Capture the cell that displays the provided text and extract its [X, Y] central coordinate. 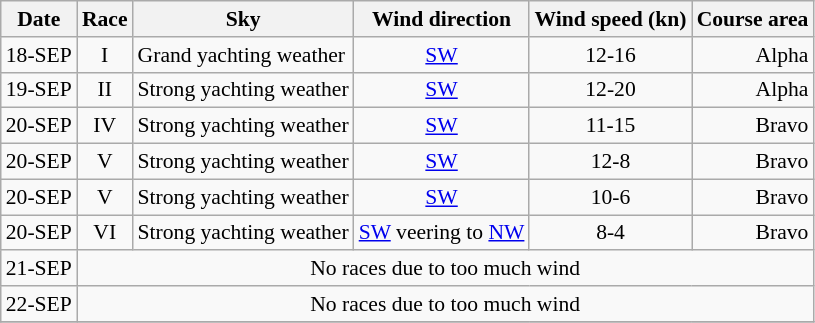
18-SEP [39, 55]
21-SEP [39, 269]
IV [105, 126]
12-8 [610, 162]
SW veering to NW [442, 233]
Course area [753, 19]
Date [39, 19]
VI [105, 233]
Grand yachting weather [244, 55]
Sky [244, 19]
19-SEP [39, 90]
12-20 [610, 90]
Wind speed (kn) [610, 19]
Wind direction [442, 19]
11-15 [610, 126]
II [105, 90]
22-SEP [39, 304]
10-6 [610, 197]
I [105, 55]
8-4 [610, 233]
12-16 [610, 55]
Race [105, 19]
